Return the (X, Y) coordinate for the center point of the cell that contains the specified text.  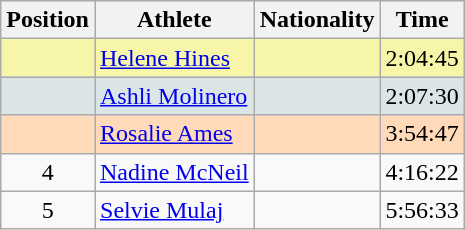
5:56:33 (422, 210)
Helene Hines (174, 58)
Ashli Molinero (174, 96)
Nadine McNeil (174, 172)
Position (48, 20)
Nationality (317, 20)
5 (48, 210)
4 (48, 172)
2:07:30 (422, 96)
Athlete (174, 20)
3:54:47 (422, 134)
4:16:22 (422, 172)
Selvie Mulaj (174, 210)
Time (422, 20)
2:04:45 (422, 58)
Rosalie Ames (174, 134)
